Locate the cell with the specified text and output its (X, Y) center coordinate. 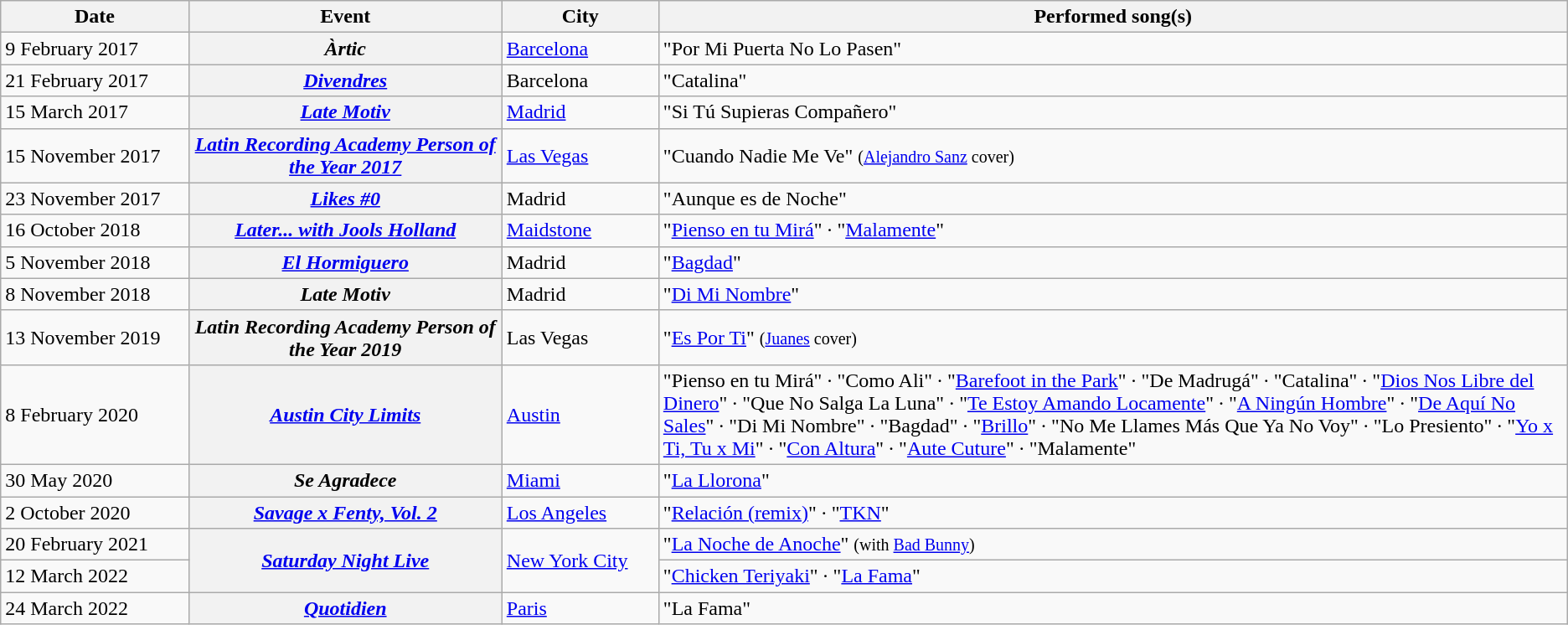
"Si Tú Supieras Compañero" (1112, 112)
"La Llorona" (1112, 480)
2 October 2020 (95, 512)
5 November 2018 (95, 262)
13 November 2019 (95, 337)
El Hormiguero (345, 262)
"Di Mi Nombre" (1112, 294)
"Es Por Ti" (Juanes cover) (1112, 337)
"Catalina" (1112, 80)
"Aunque es de Noche" (1112, 199)
Miami (580, 480)
16 October 2018 (95, 230)
"Bagdad" (1112, 262)
Performed song(s) (1112, 17)
City (580, 17)
Latin Recording Academy Person of the Year 2017 (345, 156)
"Relación (remix)" · "TKN" (1112, 512)
Se Agradece (345, 480)
20 February 2021 (95, 545)
"Chicken Teriyaki" · "La Fama" (1112, 576)
30 May 2020 (95, 480)
24 March 2022 (95, 608)
Latin Recording Academy Person of the Year 2019 (345, 337)
Divendres (345, 80)
Saturday Night Live (345, 560)
Likes #0 (345, 199)
9 February 2017 (95, 49)
"Pienso en tu Mirá" · "Malamente" (1112, 230)
Event (345, 17)
Maidstone (580, 230)
8 November 2018 (95, 294)
Savage x Fenty, Vol. 2 (345, 512)
15 March 2017 (95, 112)
"La Fama" (1112, 608)
Paris (580, 608)
"Por Mi Puerta No Lo Pasen" (1112, 49)
"Cuando Nadie Me Ve" (Alejandro Sanz cover) (1112, 156)
23 November 2017 (95, 199)
Àrtic (345, 49)
15 November 2017 (95, 156)
"La Noche de Anoche" (with Bad Bunny) (1112, 545)
Later... with Jools Holland (345, 230)
21 February 2017 (95, 80)
Date (95, 17)
Los Angeles (580, 512)
New York City (580, 560)
Austin (580, 414)
Quotidien (345, 608)
12 March 2022 (95, 576)
8 February 2020 (95, 414)
Austin City Limits (345, 414)
